Scan for the cell matching the given text and deliver its (X, Y) coordinate at center. 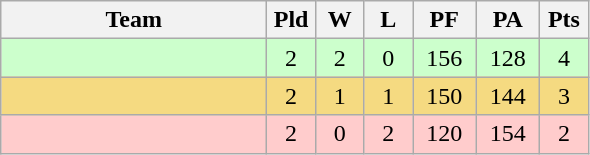
3 (564, 96)
154 (508, 134)
W (340, 20)
4 (564, 58)
Pld (292, 20)
120 (444, 134)
Team (134, 20)
150 (444, 96)
144 (508, 96)
PF (444, 20)
Pts (564, 20)
L (388, 20)
PA (508, 20)
156 (444, 58)
128 (508, 58)
